Provide the [X, Y] coordinate of the cell's center where the given text is located.  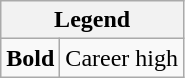
Bold [30, 58]
Career high [122, 58]
Legend [92, 20]
